Detect which cell encompasses the target text, then output its (X, Y) center coordinate. 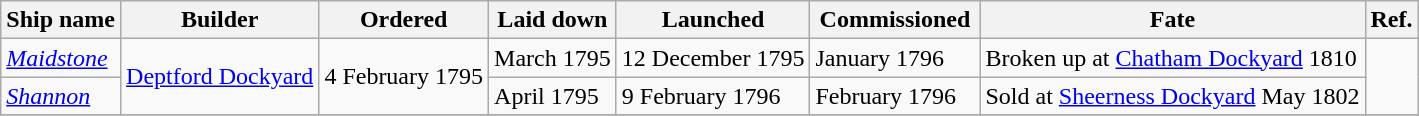
4 February 1795 (404, 77)
Commissioned (895, 20)
January 1796 (895, 58)
Deptford Dockyard (220, 77)
12 December 1795 (713, 58)
Ordered (404, 20)
Builder (220, 20)
Ref. (1392, 20)
Launched (713, 20)
Fate (1172, 20)
Shannon (61, 96)
Laid down (553, 20)
Ship name (61, 20)
9 February 1796 (713, 96)
February 1796 (895, 96)
April 1795 (553, 96)
Maidstone (61, 58)
March 1795 (553, 58)
Sold at Sheerness Dockyard May 1802 (1172, 96)
Broken up at Chatham Dockyard 1810 (1172, 58)
